Detect which cell encompasses the target text, then output its (x, y) center coordinate. 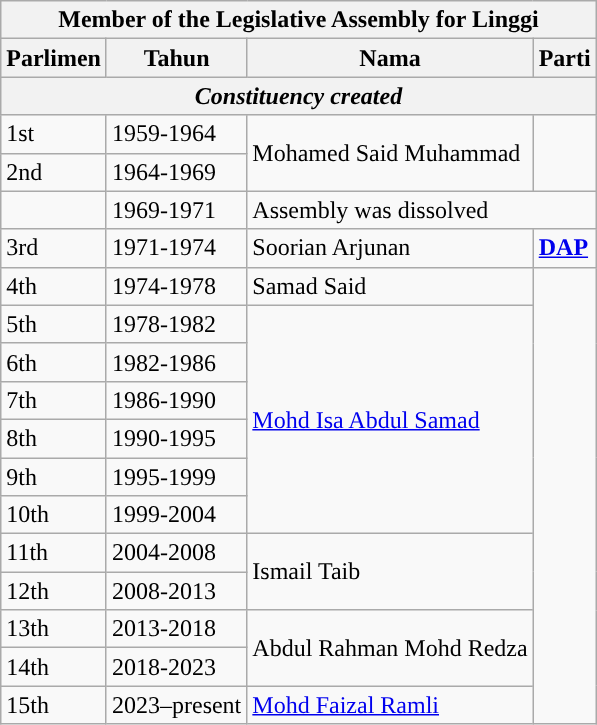
13th (54, 629)
Assembly was dissolved (422, 210)
Abdul Rahman Mohd Redza (390, 648)
4th (54, 286)
1982-1986 (176, 362)
Soorian Arjunan (390, 248)
9th (54, 477)
6th (54, 362)
2018-2023 (176, 667)
1978-1982 (176, 324)
Ismail Taib (390, 572)
10th (54, 515)
3rd (54, 248)
1959-1964 (176, 134)
14th (54, 667)
Constituency created (299, 96)
1986-1990 (176, 400)
8th (54, 438)
2nd (54, 172)
12th (54, 591)
Tahun (176, 58)
1964-1969 (176, 172)
7th (54, 400)
Nama (390, 58)
Mohamed Said Muhammad (390, 153)
Samad Said (390, 286)
1995-1999 (176, 477)
5th (54, 324)
1969-1971 (176, 210)
2013-2018 (176, 629)
15th (54, 705)
DAP (564, 248)
Mohd Faizal Ramli (390, 705)
Parti (564, 58)
Parlimen (54, 58)
2008-2013 (176, 591)
1st (54, 134)
1974-1978 (176, 286)
1990-1995 (176, 438)
2023–present (176, 705)
2004-2008 (176, 553)
Mohd Isa Abdul Samad (390, 419)
Member of the Legislative Assembly for Linggi (299, 20)
1999-2004 (176, 515)
1971-1974 (176, 248)
11th (54, 553)
